Find where the given text appears and provide that cell's center as [X, Y] coordinate. 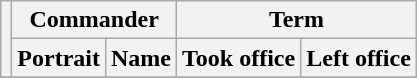
Commander [94, 20]
Portrait [59, 58]
Took office [239, 58]
Term [297, 20]
Left office [359, 58]
Name [140, 58]
